Capture the cell that displays the provided text and extract its (X, Y) central coordinate. 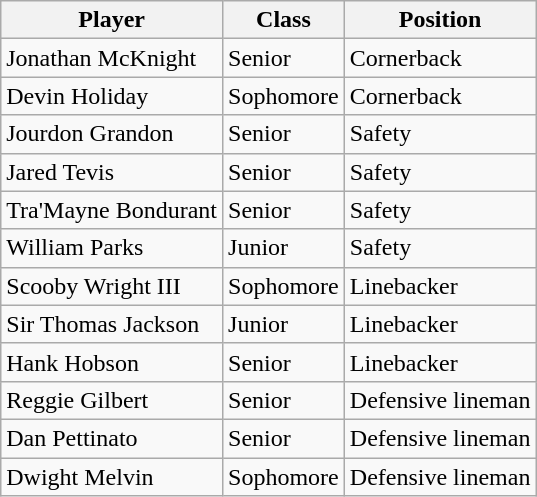
Scooby Wright III (112, 286)
Sir Thomas Jackson (112, 324)
Jonathan McKnight (112, 58)
Position (440, 20)
Hank Hobson (112, 362)
Jourdon Grandon (112, 134)
Dan Pettinato (112, 438)
Reggie Gilbert (112, 400)
Player (112, 20)
William Parks (112, 248)
Jared Tevis (112, 172)
Tra'Mayne Bondurant (112, 210)
Class (284, 20)
Dwight Melvin (112, 477)
Devin Holiday (112, 96)
